Extract the (x, y) coordinate from the center of the cell holding the provided text.  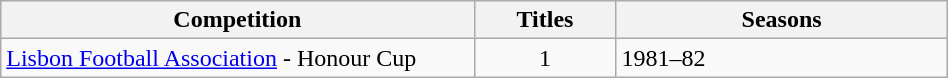
Titles (545, 20)
Lisbon Football Association - Honour Cup (238, 58)
Competition (238, 20)
1 (545, 58)
1981–82 (782, 58)
Seasons (782, 20)
